Pinpoint the cell where the given text exists, returning its [X, Y] midpoint coordinate. 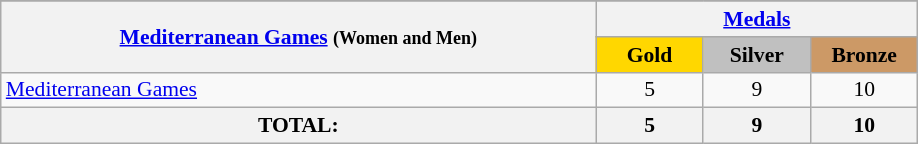
Gold [650, 54]
Mediterranean Games (Women and Men) [298, 36]
TOTAL: [298, 126]
Medals [757, 19]
Silver [756, 54]
Bronze [864, 54]
Mediterranean Games [298, 90]
